Identify which cell holds the provided text, then report its (x, y) central coordinate. 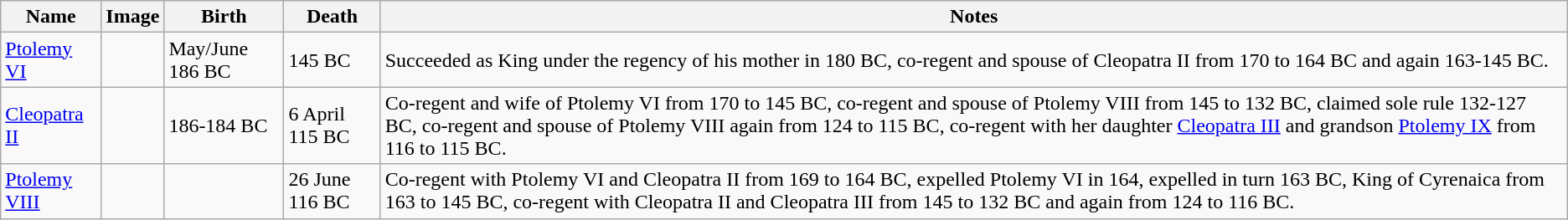
186-184 BC (224, 125)
Image (132, 17)
6 April 115 BC (332, 125)
Ptolemy VIII (51, 191)
145 BC (332, 60)
Notes (973, 17)
Cleopatra II (51, 125)
Name (51, 17)
Birth (224, 17)
26 June 116 BC (332, 191)
Succeeded as King under the regency of his mother in 180 BC, co-regent and spouse of Cleopatra II from 170 to 164 BC and again 163-145 BC. (973, 60)
May/June 186 BC (224, 60)
Death (332, 17)
Ptolemy VI (51, 60)
